Pinpoint the cell where the given text exists, returning its (X, Y) midpoint coordinate. 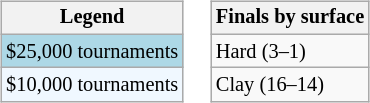
Hard (3–1) (290, 51)
$10,000 tournaments (92, 85)
Legend (92, 18)
Finals by surface (290, 18)
Clay (16–14) (290, 85)
$25,000 tournaments (92, 51)
